Pinpoint the cell where the given text exists, returning its [x, y] midpoint coordinate. 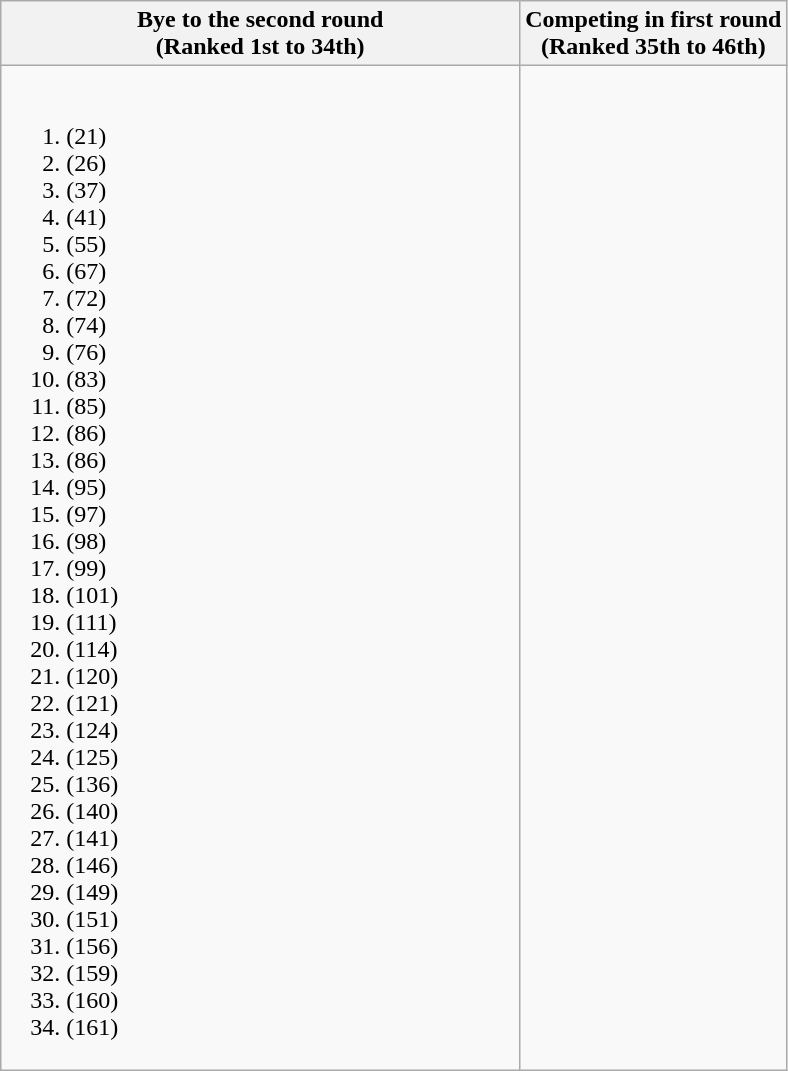
Bye to the second round(Ranked 1st to 34th) [260, 34]
Competing in first round(Ranked 35th to 46th) [654, 34]
